Locate the cell with the specified text and output its (X, Y) center coordinate. 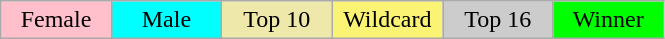
Top 16 (498, 20)
Winner (608, 20)
Top 10 (277, 20)
Male (166, 20)
Wildcard (387, 20)
Female (56, 20)
